Locate the cell with the specified text and output its (x, y) center coordinate. 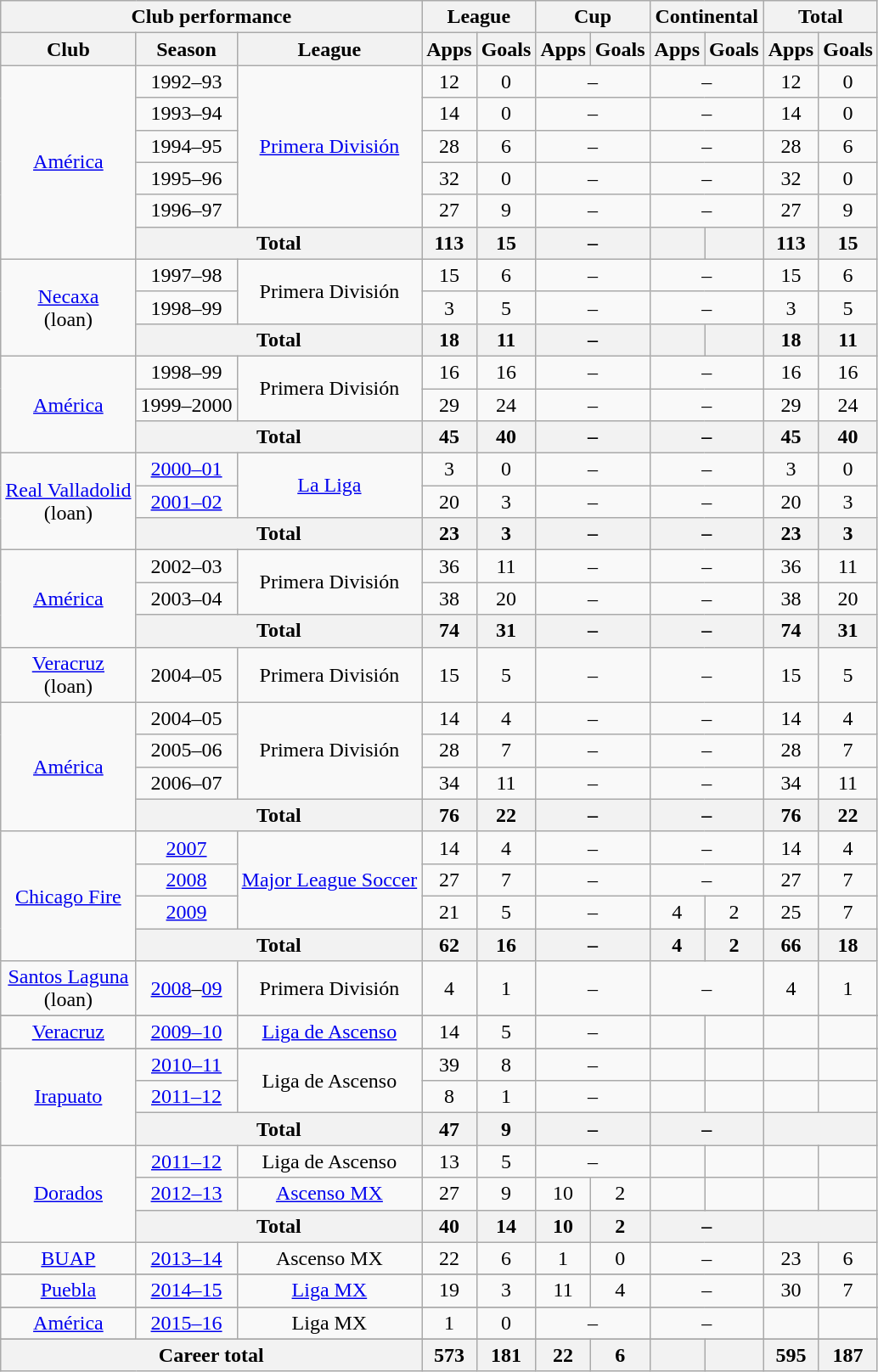
Real Valladolid(loan) (68, 502)
595 (791, 1355)
2003–04 (187, 599)
573 (449, 1355)
2009 (187, 912)
Club performance (211, 17)
47 (449, 1129)
Season (187, 49)
187 (848, 1355)
1992–93 (187, 82)
Career total (211, 1355)
39 (449, 1065)
1993–94 (187, 114)
2005–06 (187, 751)
181 (506, 1355)
La Liga (329, 486)
Major League Soccer (329, 880)
19 (449, 1290)
1994–95 (187, 146)
Cup (593, 17)
Santos Laguna(loan) (68, 988)
Dorados (68, 1194)
2010–11 (187, 1065)
Puebla (68, 1290)
21 (449, 912)
BUAP (68, 1258)
Veracruz (68, 1032)
1995–96 (187, 178)
62 (449, 945)
1997–98 (187, 275)
2000–01 (187, 470)
2013–14 (187, 1258)
66 (791, 945)
2007 (187, 847)
Club (68, 49)
13 (449, 1161)
2014–15 (187, 1290)
Continental (706, 17)
1996–97 (187, 211)
Necaxa(loan) (68, 307)
25 (791, 912)
Irapuato (68, 1097)
Chicago Fire (68, 896)
2008 (187, 880)
2015–16 (187, 1323)
2006–07 (187, 783)
1999–2000 (187, 405)
30 (791, 1290)
2009–10 (187, 1032)
2008–09 (187, 988)
Veracruz(loan) (68, 674)
2001–02 (187, 502)
2012–13 (187, 1194)
2002–03 (187, 566)
